Detect which cell encompasses the target text, then output its [X, Y] center coordinate. 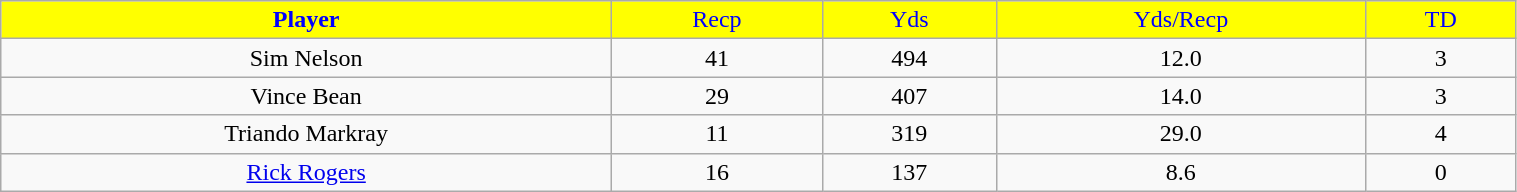
8.6 [1180, 172]
29.0 [1180, 134]
Sim Nelson [306, 58]
Rick Rogers [306, 172]
4 [1441, 134]
14.0 [1180, 96]
12.0 [1180, 58]
Vince Bean [306, 96]
Player [306, 20]
Recp [718, 20]
494 [909, 58]
Yds/Recp [1180, 20]
29 [718, 96]
TD [1441, 20]
319 [909, 134]
137 [909, 172]
Triando Markray [306, 134]
407 [909, 96]
0 [1441, 172]
Yds [909, 20]
16 [718, 172]
11 [718, 134]
41 [718, 58]
